For the text-containing cell, return its midpoint in [x, y] coordinate format. 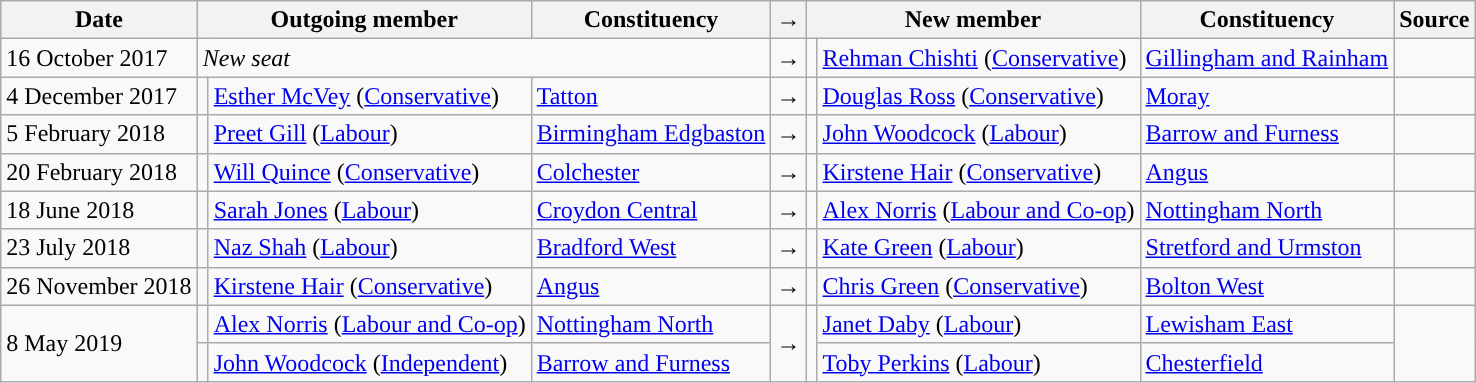
Source [1434, 20]
Will Quince (Conservative) [370, 172]
Rehman Chishti (Conservative) [978, 58]
New seat [484, 58]
Date [99, 20]
Douglas Ross (Conservative) [978, 96]
Gillingham and Rainham [1267, 58]
Esther McVey (Conservative) [370, 96]
John Woodcock (Labour) [978, 134]
Kate Green (Labour) [978, 248]
Stretford and Urmston [1267, 248]
Bolton West [1267, 286]
Toby Perkins (Labour) [978, 362]
Bradford West [651, 248]
8 May 2019 [99, 343]
Outgoing member [364, 20]
Croydon Central [651, 210]
Birmingham Edgbaston [651, 134]
20 February 2018 [99, 172]
23 July 2018 [99, 248]
18 June 2018 [99, 210]
26 November 2018 [99, 286]
New member [973, 20]
16 October 2017 [99, 58]
Sarah Jones (Labour) [370, 210]
Lewisham East [1267, 324]
John Woodcock (Independent) [370, 362]
Tatton [651, 96]
Preet Gill (Labour) [370, 134]
Chesterfield [1267, 362]
Chris Green (Conservative) [978, 286]
Naz Shah (Labour) [370, 248]
Janet Daby (Labour) [978, 324]
4 December 2017 [99, 96]
Colchester [651, 172]
5 February 2018 [99, 134]
Moray [1267, 96]
